For the text-containing cell, return its midpoint in (X, Y) coordinate format. 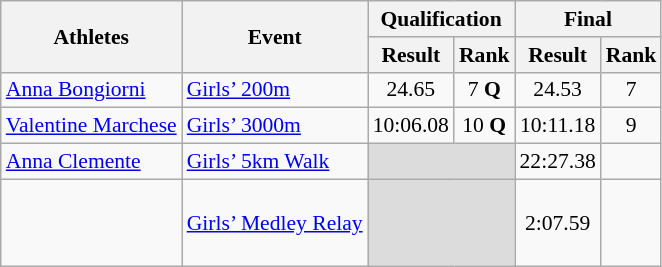
7 (632, 90)
7 Q (484, 90)
10 Q (484, 126)
2:07.59 (557, 222)
Anna Clemente (92, 162)
Event (275, 36)
9 (632, 126)
Girls’ 3000m (275, 126)
24.53 (557, 90)
Valentine Marchese (92, 126)
Girls’ 5km Walk (275, 162)
24.65 (411, 90)
10:11.18 (557, 126)
Final (588, 19)
22:27.38 (557, 162)
Qualification (442, 19)
Anna Bongiorni (92, 90)
Girls’ 200m (275, 90)
10:06.08 (411, 126)
Girls’ Medley Relay (275, 222)
Athletes (92, 36)
